Return the (x, y) coordinate for the center point of the cell that contains the specified text.  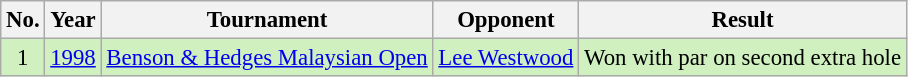
Opponent (506, 20)
No. (23, 20)
Year (73, 20)
Tournament (267, 20)
1 (23, 58)
Lee Westwood (506, 58)
Result (743, 20)
Benson & Hedges Malaysian Open (267, 58)
Won with par on second extra hole (743, 58)
1998 (73, 58)
